Return the [X, Y] coordinate for the center point of the cell that contains the specified text.  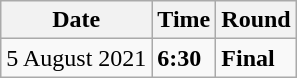
6:30 [184, 58]
Final [256, 58]
Round [256, 20]
5 August 2021 [76, 58]
Time [184, 20]
Date [76, 20]
